Find where the given text appears and provide that cell's center as [x, y] coordinate. 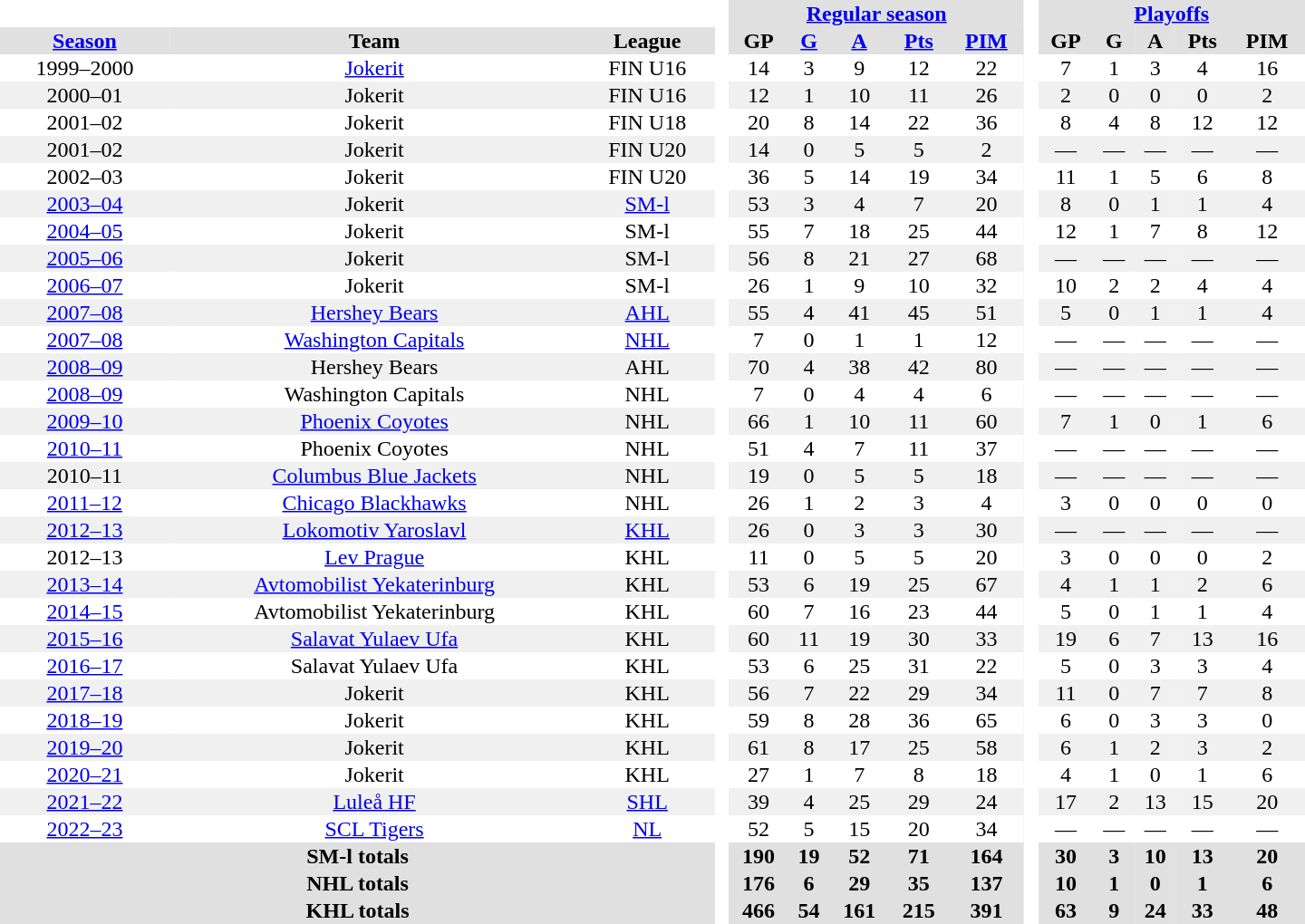
45 [919, 313]
2018–19 [85, 720]
League [647, 41]
2016–17 [85, 666]
164 [987, 856]
SM-l totals [357, 856]
NHL totals [357, 883]
FIN U18 [647, 122]
Regular season [876, 14]
35 [919, 883]
SHL [647, 802]
1999–2000 [85, 68]
2000–01 [85, 95]
Luleå HF [374, 802]
70 [759, 367]
Playoffs [1171, 14]
61 [759, 747]
2005–06 [85, 258]
37 [987, 448]
190 [759, 856]
2021–22 [85, 802]
32 [987, 285]
2014–15 [85, 611]
2009–10 [85, 421]
2017–18 [85, 693]
391 [987, 910]
2020–21 [85, 775]
38 [859, 367]
176 [759, 883]
67 [987, 584]
SCL Tigers [374, 829]
48 [1267, 910]
80 [987, 367]
58 [987, 747]
71 [919, 856]
42 [919, 367]
Lev Prague [374, 557]
59 [759, 720]
2022–23 [85, 829]
Team [374, 41]
2006–07 [85, 285]
41 [859, 313]
39 [759, 802]
Columbus Blue Jackets [374, 476]
66 [759, 421]
NL [647, 829]
23 [919, 611]
2003–04 [85, 204]
2002–03 [85, 177]
28 [859, 720]
KHL totals [357, 910]
65 [987, 720]
63 [1066, 910]
215 [919, 910]
68 [987, 258]
31 [919, 666]
2019–20 [85, 747]
2013–14 [85, 584]
Lokomotiv Yaroslavl [374, 530]
Season [85, 41]
2011–12 [85, 503]
2004–05 [85, 231]
2015–16 [85, 639]
Chicago Blackhawks [374, 503]
466 [759, 910]
137 [987, 883]
161 [859, 910]
21 [859, 258]
54 [808, 910]
